Search for the cell housing the specified text and yield its (X, Y) center coordinate. 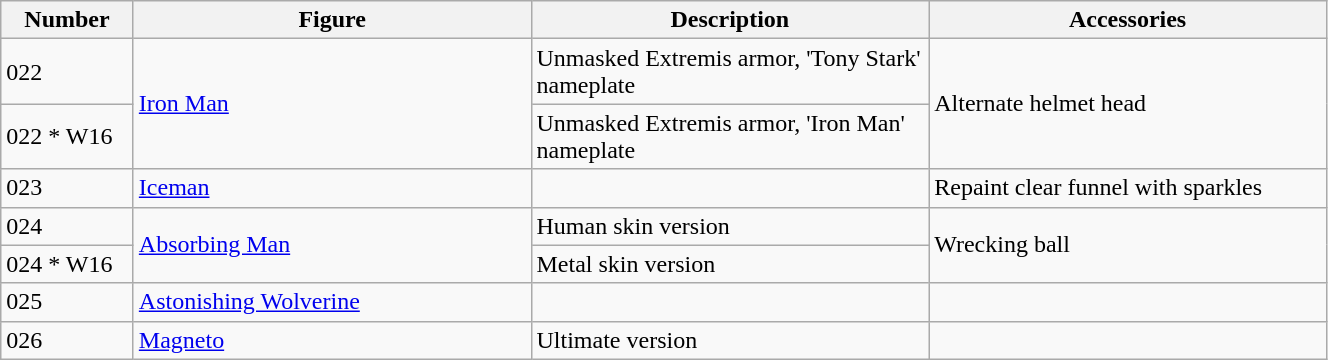
Figure (332, 20)
Accessories (1128, 20)
Metal skin version (730, 264)
022 (68, 72)
026 (68, 340)
Iron Man (332, 104)
025 (68, 302)
Human skin version (730, 226)
024 (68, 226)
Iceman (332, 188)
Unmasked Extremis armor, 'Tony Stark' nameplate (730, 72)
Wrecking ball (1128, 245)
Number (68, 20)
Astonishing Wolverine (332, 302)
023 (68, 188)
024 * W16 (68, 264)
Alternate helmet head (1128, 104)
022 * W16 (68, 136)
Repaint clear funnel with sparkles (1128, 188)
Absorbing Man (332, 245)
Ultimate version (730, 340)
Description (730, 20)
Unmasked Extremis armor, 'Iron Man' nameplate (730, 136)
Magneto (332, 340)
